Detect which cell encompasses the target text, then output its [X, Y] center coordinate. 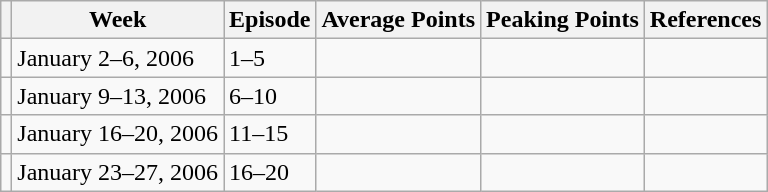
Episode [270, 20]
1–5 [270, 58]
Week [118, 20]
January 16–20, 2006 [118, 134]
Peaking Points [563, 20]
January 23–27, 2006 [118, 172]
16–20 [270, 172]
References [706, 20]
Average Points [398, 20]
6–10 [270, 96]
January 2–6, 2006 [118, 58]
11–15 [270, 134]
January 9–13, 2006 [118, 96]
